Find where the given text appears and provide that cell's center as [X, Y] coordinate. 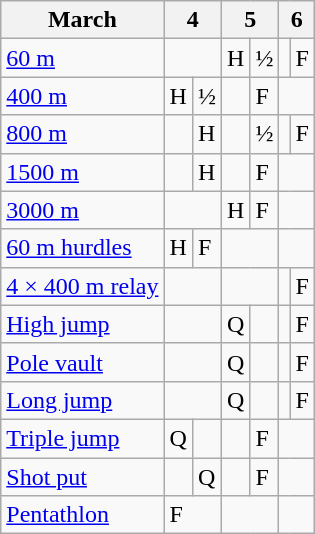
60 m [82, 58]
Long jump [82, 400]
Shot put [82, 477]
6 [296, 20]
4 [192, 20]
1500 m [82, 172]
3000 m [82, 210]
60 m hurdles [82, 248]
Pole vault [82, 362]
4 × 400 m relay [82, 286]
March [82, 20]
Triple jump [82, 438]
High jump [82, 324]
5 [250, 20]
800 m [82, 134]
Pentathlon [82, 515]
400 m [82, 96]
